Identify which cell holds the provided text, then report its (X, Y) central coordinate. 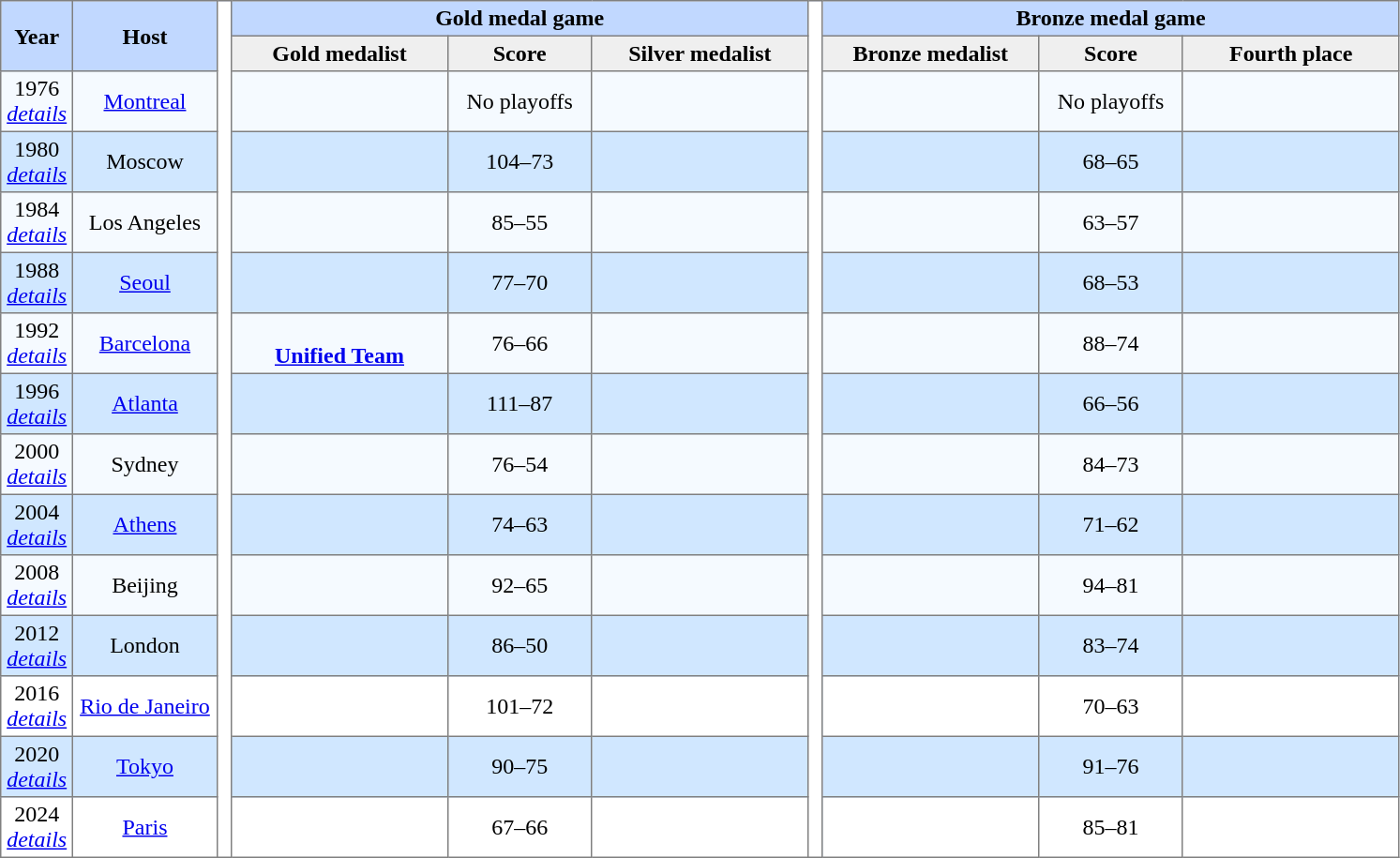
Unified Team (339, 343)
1988details (38, 282)
1976details (38, 101)
Athens (145, 524)
Year (38, 36)
London (145, 645)
Rio de Janeiro (145, 706)
Paris (145, 827)
Sydney (145, 464)
Atlanta (145, 403)
70–63 (1111, 706)
90–75 (519, 766)
68–65 (1111, 161)
77–70 (519, 282)
83–74 (1111, 645)
76–66 (519, 343)
Seoul (145, 282)
91–76 (1111, 766)
94–81 (1111, 585)
2000details (38, 464)
1992details (38, 343)
2020details (38, 766)
71–62 (1111, 524)
2012details (38, 645)
85–55 (519, 222)
67–66 (519, 827)
Moscow (145, 161)
Gold medal game (519, 19)
88–74 (1111, 343)
1984details (38, 222)
Beijing (145, 585)
92–65 (519, 585)
85–81 (1111, 827)
104–73 (519, 161)
2024 details (38, 827)
74–63 (519, 524)
68–53 (1111, 282)
2016 details (38, 706)
Host (145, 36)
111–87 (519, 403)
84–73 (1111, 464)
Bronze medal game (1110, 19)
Gold medalist (339, 53)
Fourth place (1290, 53)
Barcelona (145, 343)
Bronze medalist (930, 53)
Silver medalist (700, 53)
63–57 (1111, 222)
66–56 (1111, 403)
101–72 (519, 706)
86–50 (519, 645)
Tokyo (145, 766)
2008 details (38, 585)
1980details (38, 161)
2004details (38, 524)
Montreal (145, 101)
1996details (38, 403)
76–54 (519, 464)
Los Angeles (145, 222)
